Locate the cell with the specified text and output its (x, y) center coordinate. 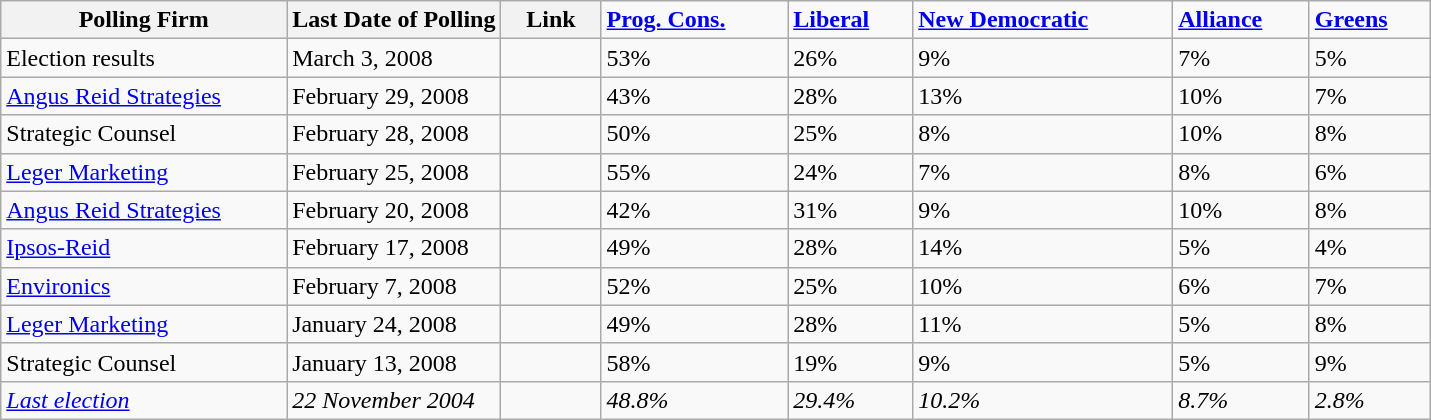
January 24, 2008 (394, 324)
55% (694, 172)
10.2% (1043, 400)
48.8% (694, 400)
43% (694, 96)
Liberal (850, 20)
29.4% (850, 400)
8.7% (1242, 400)
53% (694, 58)
19% (850, 362)
11% (1043, 324)
24% (850, 172)
52% (694, 286)
Link (551, 20)
February 29, 2008 (394, 96)
14% (1043, 248)
13% (1043, 96)
Ipsos-Reid (144, 248)
22 November 2004 (394, 400)
Last election (144, 400)
Greens (1370, 20)
Polling Firm (144, 20)
4% (1370, 248)
Last Date of Polling (394, 20)
February 25, 2008 (394, 172)
26% (850, 58)
New Democratic (1043, 20)
42% (694, 210)
February 20, 2008 (394, 210)
Prog. Cons. (694, 20)
February 28, 2008 (394, 134)
Election results (144, 58)
Environics (144, 286)
February 7, 2008 (394, 286)
January 13, 2008 (394, 362)
Alliance (1242, 20)
March 3, 2008 (394, 58)
2.8% (1370, 400)
50% (694, 134)
58% (694, 362)
31% (850, 210)
February 17, 2008 (394, 248)
